For the text-containing cell, return its midpoint in [x, y] coordinate format. 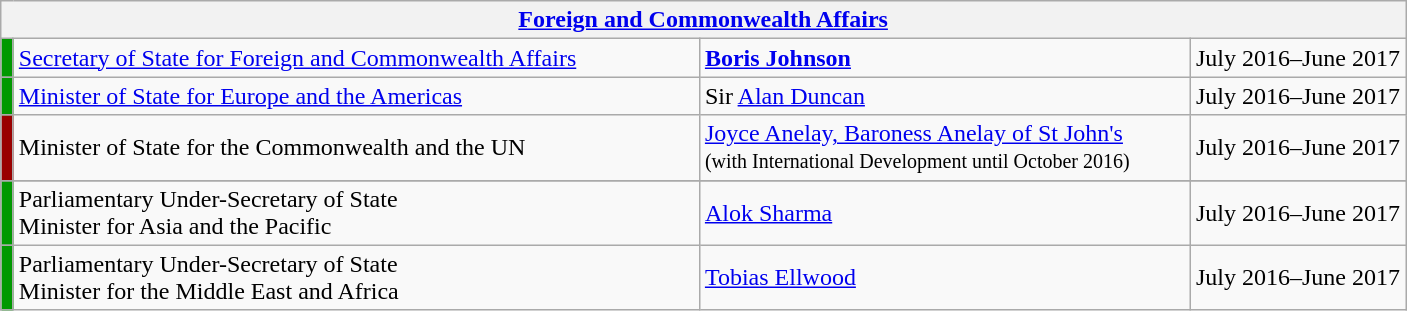
Foreign and Commonwealth Affairs [704, 20]
Joyce Anelay, Baroness Anelay of St John's(with International Development until October 2016) [944, 148]
Alok Sharma [944, 212]
Parliamentary Under-Secretary of StateMinister for the Middle East and Africa [356, 278]
Tobias Ellwood [944, 278]
Secretary of State for Foreign and Commonwealth Affairs [356, 58]
Parliamentary Under-Secretary of StateMinister for Asia and the Pacific [356, 212]
Boris Johnson [944, 58]
Minister of State for Europe and the Americas [356, 96]
Sir Alan Duncan [944, 96]
Minister of State for the Commonwealth and the UN [356, 148]
